Find where the given text appears and provide that cell's center as [X, Y] coordinate. 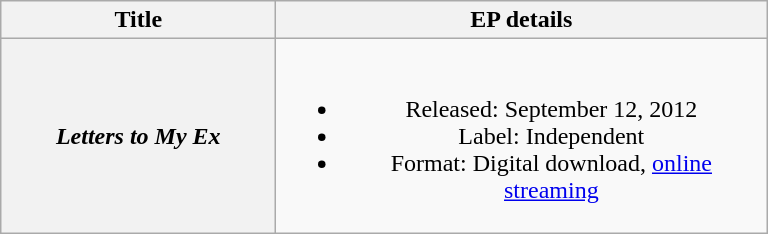
Letters to My Ex [138, 136]
Released: September 12, 2012Label: IndependentFormat: Digital download, online streaming [522, 136]
Title [138, 20]
EP details [522, 20]
